For the text-containing cell, return its midpoint in (X, Y) coordinate format. 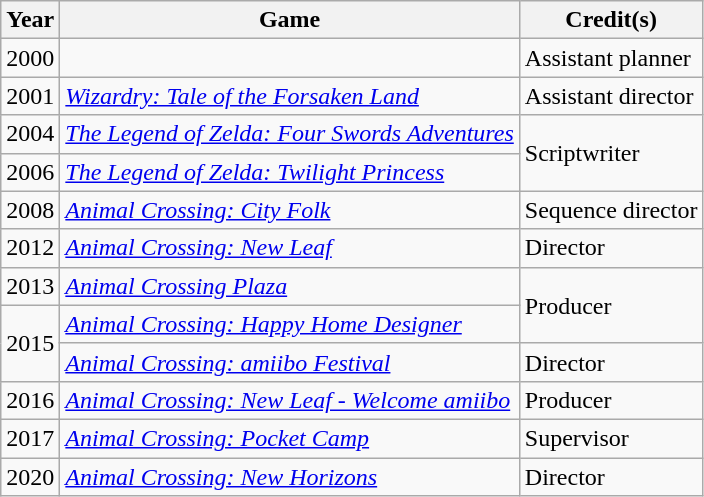
2017 (30, 438)
Wizardry: Tale of the Forsaken Land (290, 96)
Animal Crossing: City Folk (290, 210)
Scriptwriter (611, 153)
2001 (30, 96)
Sequence director (611, 210)
Game (290, 20)
Animal Crossing: New Horizons (290, 477)
2008 (30, 210)
2015 (30, 343)
Animal Crossing: Happy Home Designer (290, 324)
Credit(s) (611, 20)
Animal Crossing: New Leaf - Welcome amiibo (290, 400)
2006 (30, 172)
Assistant planner (611, 58)
2000 (30, 58)
2012 (30, 248)
Year (30, 20)
The Legend of Zelda: Four Swords Adventures (290, 134)
2004 (30, 134)
Animal Crossing: Pocket Camp (290, 438)
2020 (30, 477)
2016 (30, 400)
2013 (30, 286)
Assistant director (611, 96)
Animal Crossing: amiibo Festival (290, 362)
Supervisor (611, 438)
The Legend of Zelda: Twilight Princess (290, 172)
Animal Crossing Plaza (290, 286)
Animal Crossing: New Leaf (290, 248)
